For the text-containing cell, return its midpoint in (x, y) coordinate format. 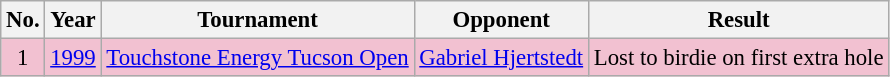
No. (23, 20)
1 (23, 58)
Tournament (258, 20)
Year (73, 20)
1999 (73, 58)
Gabriel Hjertstedt (501, 58)
Touchstone Energy Tucson Open (258, 58)
Lost to birdie on first extra hole (738, 58)
Opponent (501, 20)
Result (738, 20)
